For the text-containing cell, return its midpoint in (x, y) coordinate format. 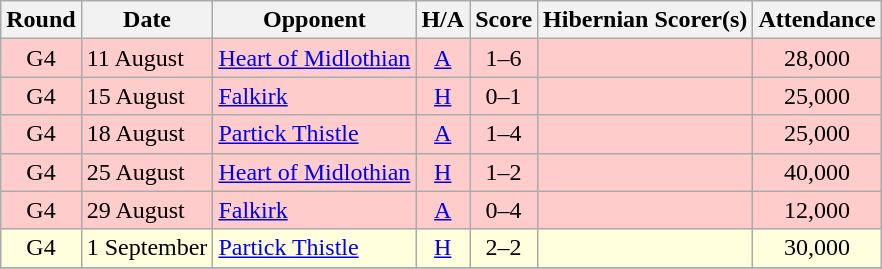
Date (147, 20)
1 September (147, 248)
2–2 (504, 248)
Hibernian Scorer(s) (646, 20)
28,000 (817, 58)
40,000 (817, 172)
0–1 (504, 96)
25 August (147, 172)
1–4 (504, 134)
1–6 (504, 58)
Opponent (314, 20)
Score (504, 20)
30,000 (817, 248)
29 August (147, 210)
18 August (147, 134)
12,000 (817, 210)
1–2 (504, 172)
0–4 (504, 210)
15 August (147, 96)
Round (41, 20)
H/A (443, 20)
Attendance (817, 20)
11 August (147, 58)
